Output the (x, y) coordinate of the center of the cell containing the given text.  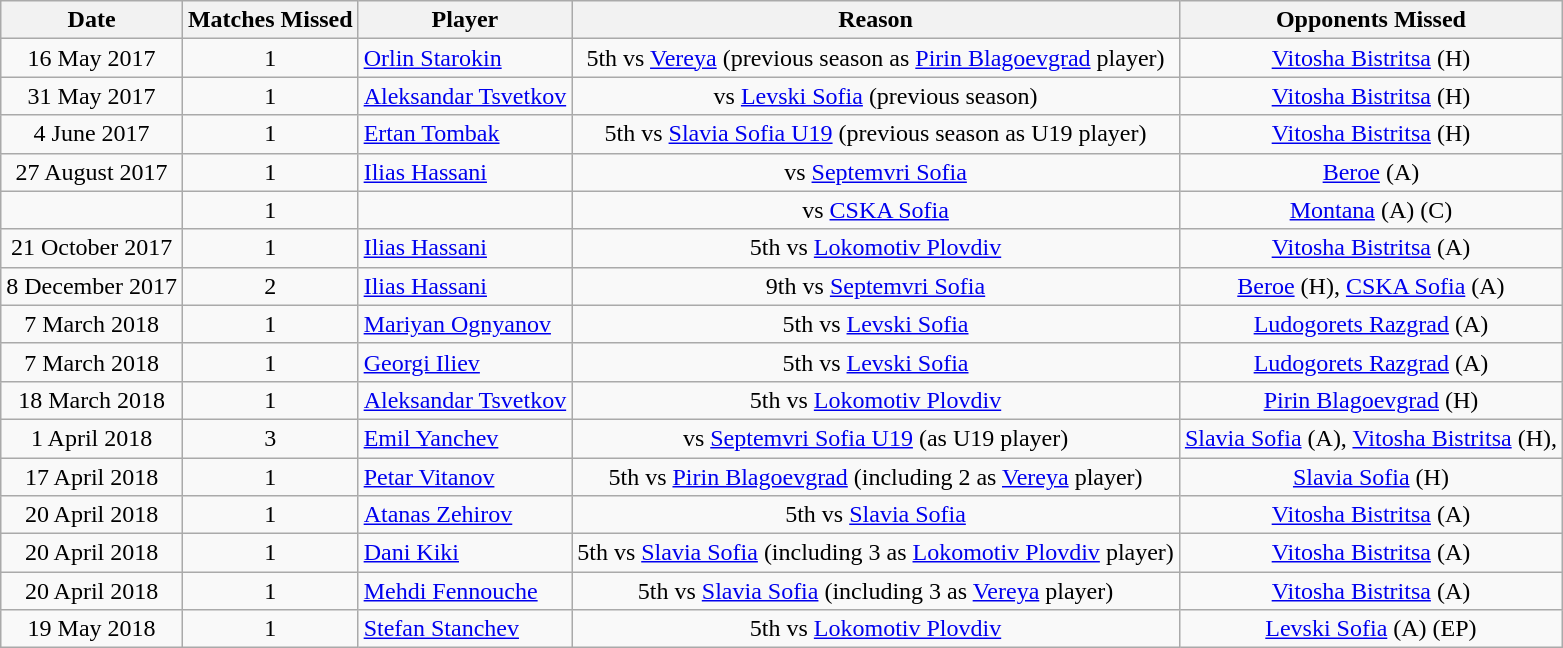
5th vs Slavia Sofia U19 (previous season as U19 player) (876, 134)
Ertan Tombak (465, 134)
Matches Missed (270, 20)
Reason (876, 20)
Stefan Stanchev (465, 629)
vs Septemvri Sofia (876, 172)
2 (270, 286)
vs Levski Sofia (previous season) (876, 96)
5th vs Slavia Sofia (including 3 as Lokomotiv Plovdiv player) (876, 553)
Slavia Sofia (H) (1370, 477)
Beroe (H), CSKA Sofia (A) (1370, 286)
21 October 2017 (92, 248)
Orlin Starokin (465, 58)
18 March 2018 (92, 400)
Beroe (A) (1370, 172)
8 December 2017 (92, 286)
31 May 2017 (92, 96)
Mariyan Ognyanov (465, 324)
4 June 2017 (92, 134)
Player (465, 20)
27 August 2017 (92, 172)
Georgi Iliev (465, 362)
Atanas Zehirov (465, 515)
16 May 2017 (92, 58)
Petar Vitanov (465, 477)
vs Septemvri Sofia U19 (as U19 player) (876, 438)
Date (92, 20)
1 April 2018 (92, 438)
Dani Kiki (465, 553)
5th vs Pirin Blagoevgrad (including 2 as Vereya player) (876, 477)
5th vs Slavia Sofia (876, 515)
3 (270, 438)
5th vs Slavia Sofia (including 3 as Vereya player) (876, 591)
5th vs Vereya (previous season as Pirin Blagoevgrad player) (876, 58)
Emil Yanchev (465, 438)
Slavia Sofia (A), Vitosha Bistritsa (H), (1370, 438)
vs CSKA Sofia (876, 210)
Levski Sofia (A) (EP) (1370, 629)
19 May 2018 (92, 629)
17 April 2018 (92, 477)
Opponents Missed (1370, 20)
Montana (A) (C) (1370, 210)
Mehdi Fennouche (465, 591)
9th vs Septemvri Sofia (876, 286)
Pirin Blagoevgrad (H) (1370, 400)
